Output the (X, Y) coordinate of the center of the cell containing the given text.  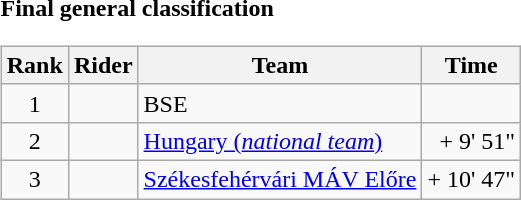
Rank (34, 65)
+ 10' 47" (472, 179)
Rider (103, 65)
Time (472, 65)
BSE (280, 103)
Székesfehérvári MÁV Előre (280, 179)
+ 9' 51" (472, 141)
3 (34, 179)
Hungary (national team) (280, 141)
2 (34, 141)
1 (34, 103)
Team (280, 65)
